Find where the given text appears and provide that cell's center as [X, Y] coordinate. 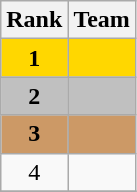
Rank [34, 20]
1 [34, 58]
2 [34, 96]
4 [34, 172]
3 [34, 134]
Team [102, 20]
